Provide the [x, y] coordinate of the cell's center where the given text is located.  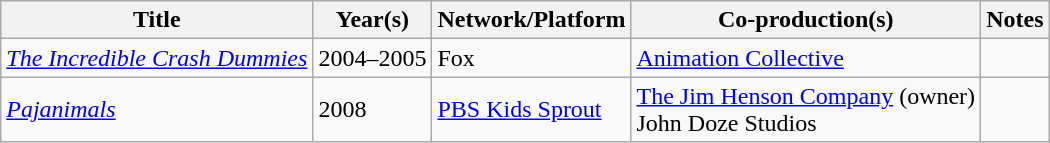
PBS Kids Sprout [532, 110]
Year(s) [372, 20]
Co-production(s) [806, 20]
The Jim Henson Company (owner)John Doze Studios [806, 110]
Animation Collective [806, 58]
Notes [1015, 20]
2004–2005 [372, 58]
Network/Platform [532, 20]
2008 [372, 110]
Title [157, 20]
Fox [532, 58]
The Incredible Crash Dummies [157, 58]
Pajanimals [157, 110]
